From the cell containing the given text, extract its center point as (x, y) coordinate. 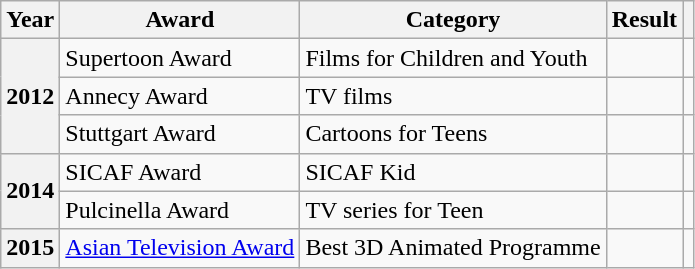
2015 (30, 248)
Supertoon Award (180, 58)
TV series for Teen (453, 210)
Asian Television Award (180, 248)
Result (644, 20)
Pulcinella Award (180, 210)
Films for Children and Youth (453, 58)
Year (30, 20)
SICAF Award (180, 172)
Award (180, 20)
Best 3D Animated Programme (453, 248)
SICAF Kid (453, 172)
2014 (30, 191)
TV films (453, 96)
2012 (30, 96)
Annecy Award (180, 96)
Cartoons for Teens (453, 134)
Stuttgart Award (180, 134)
Category (453, 20)
